Provide the (x, y) coordinate of the cell's center where the given text is located.  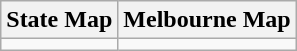
Melbourne Map (207, 20)
State Map (60, 20)
